Return (X, Y) of the center of cell containing provided text 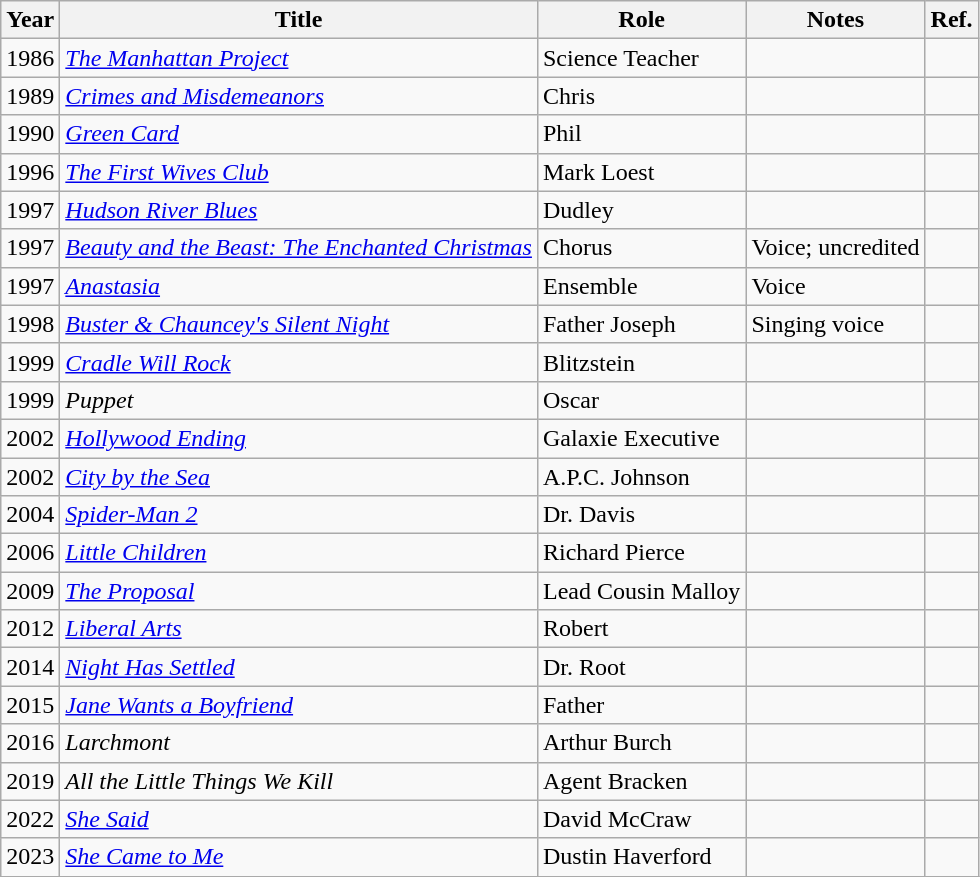
2004 (30, 515)
Richard Pierce (641, 553)
All the Little Things We Kill (299, 781)
Puppet (299, 400)
David McCraw (641, 819)
Title (299, 20)
Robert (641, 629)
Blitzstein (641, 362)
Little Children (299, 553)
Voice; uncredited (836, 248)
Phil (641, 134)
Ref. (952, 20)
Father Joseph (641, 324)
Role (641, 20)
Ensemble (641, 286)
Oscar (641, 400)
2016 (30, 743)
Beauty and the Beast: The Enchanted Christmas (299, 248)
1998 (30, 324)
Jane Wants a Boyfriend (299, 705)
2022 (30, 819)
Lead Cousin Malloy (641, 591)
Spider-Man 2 (299, 515)
1989 (30, 96)
Liberal Arts (299, 629)
She Said (299, 819)
The Proposal (299, 591)
1986 (30, 58)
2006 (30, 553)
Dr. Root (641, 667)
Buster & Chauncey's Silent Night (299, 324)
Science Teacher (641, 58)
2009 (30, 591)
Dudley (641, 210)
Crimes and Misdemeanors (299, 96)
2012 (30, 629)
Mark Loest (641, 172)
2019 (30, 781)
1990 (30, 134)
Chris (641, 96)
Chorus (641, 248)
A.P.C. Johnson (641, 477)
She Came to Me (299, 857)
Notes (836, 20)
Hudson River Blues (299, 210)
Agent Bracken (641, 781)
Father (641, 705)
2023 (30, 857)
Dr. Davis (641, 515)
Dustin Haverford (641, 857)
2015 (30, 705)
Green Card (299, 134)
Singing voice (836, 324)
Hollywood Ending (299, 438)
Voice (836, 286)
The First Wives Club (299, 172)
The Manhattan Project (299, 58)
Night Has Settled (299, 667)
Year (30, 20)
City by the Sea (299, 477)
Galaxie Executive (641, 438)
Arthur Burch (641, 743)
2014 (30, 667)
Anastasia (299, 286)
Larchmont (299, 743)
Cradle Will Rock (299, 362)
1996 (30, 172)
